Identify which cell holds the provided text, then report its (X, Y) central coordinate. 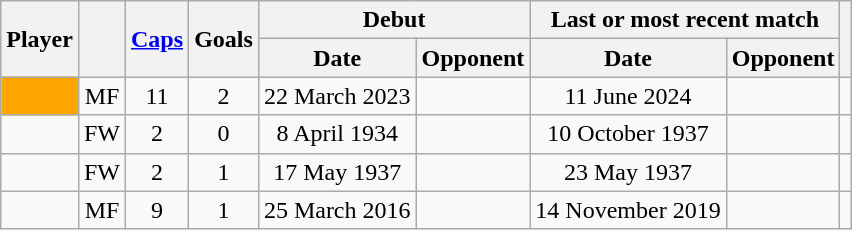
17 May 1937 (337, 172)
8 April 1934 (337, 134)
11 June 2024 (628, 96)
14 November 2019 (628, 210)
Goals (224, 39)
25 March 2016 (337, 210)
10 October 1937 (628, 134)
Debut (394, 20)
Player (40, 39)
Last or most recent match (685, 20)
22 March 2023 (337, 96)
0 (224, 134)
Caps (158, 39)
23 May 1937 (628, 172)
11 (158, 96)
9 (158, 210)
